Extract the [X, Y] coordinate from the center of the cell holding the provided text.  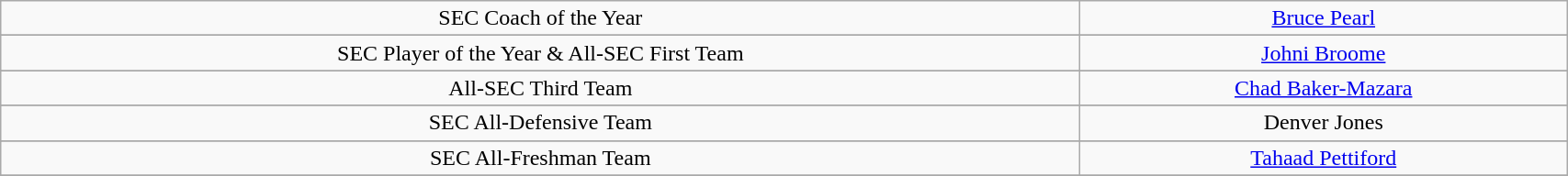
SEC Coach of the Year [540, 18]
Bruce Pearl [1324, 18]
SEC Player of the Year & All-SEC First Team [540, 53]
SEC All-Freshman Team [540, 158]
Johni Broome [1324, 53]
Chad Baker-Mazara [1324, 88]
All-SEC Third Team [540, 88]
SEC All-Defensive Team [540, 123]
Denver Jones [1324, 123]
Tahaad Pettiford [1324, 158]
